Determine the [x, y] coordinate at the center of the cell enclosing the given text.  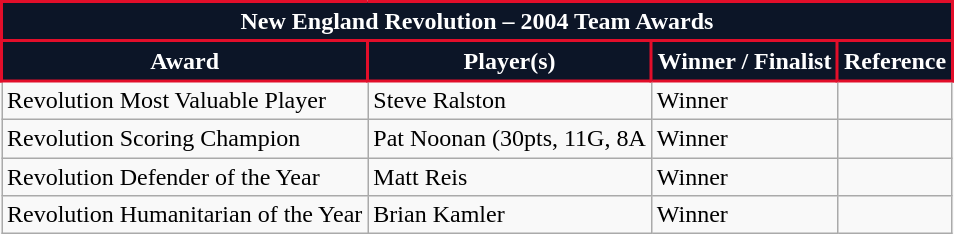
Brian Kamler [510, 215]
Award [185, 61]
Revolution Defender of the Year [185, 177]
Steve Ralston [510, 100]
Revolution Most Valuable Player [185, 100]
Winner / Finalist [744, 61]
Revolution Scoring Champion [185, 138]
Matt Reis [510, 177]
Player(s) [510, 61]
Reference [896, 61]
Pat Noonan (30pts, 11G, 8A [510, 138]
Revolution Humanitarian of the Year [185, 215]
New England Revolution – 2004 Team Awards [478, 22]
